Output the (X, Y) coordinate of the center of the cell containing the given text.  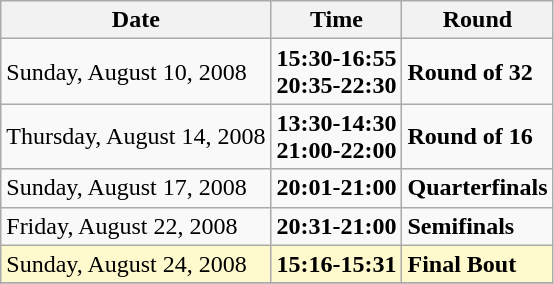
Round of 16 (478, 136)
Date (136, 20)
Sunday, August 10, 2008 (136, 72)
15:30-16:55 20:35-22:30 (336, 72)
15:16-15:31 (336, 264)
Quarterfinals (478, 188)
Thursday, August 14, 2008 (136, 136)
Sunday, August 24, 2008 (136, 264)
Semifinals (478, 226)
Sunday, August 17, 2008 (136, 188)
Friday, August 22, 2008 (136, 226)
13:30-14:3021:00-22:00 (336, 136)
20:31-21:00 (336, 226)
Round (478, 20)
Final Bout (478, 264)
Time (336, 20)
20:01-21:00 (336, 188)
Round of 32 (478, 72)
